Locate the cell with the specified text and output its (x, y) center coordinate. 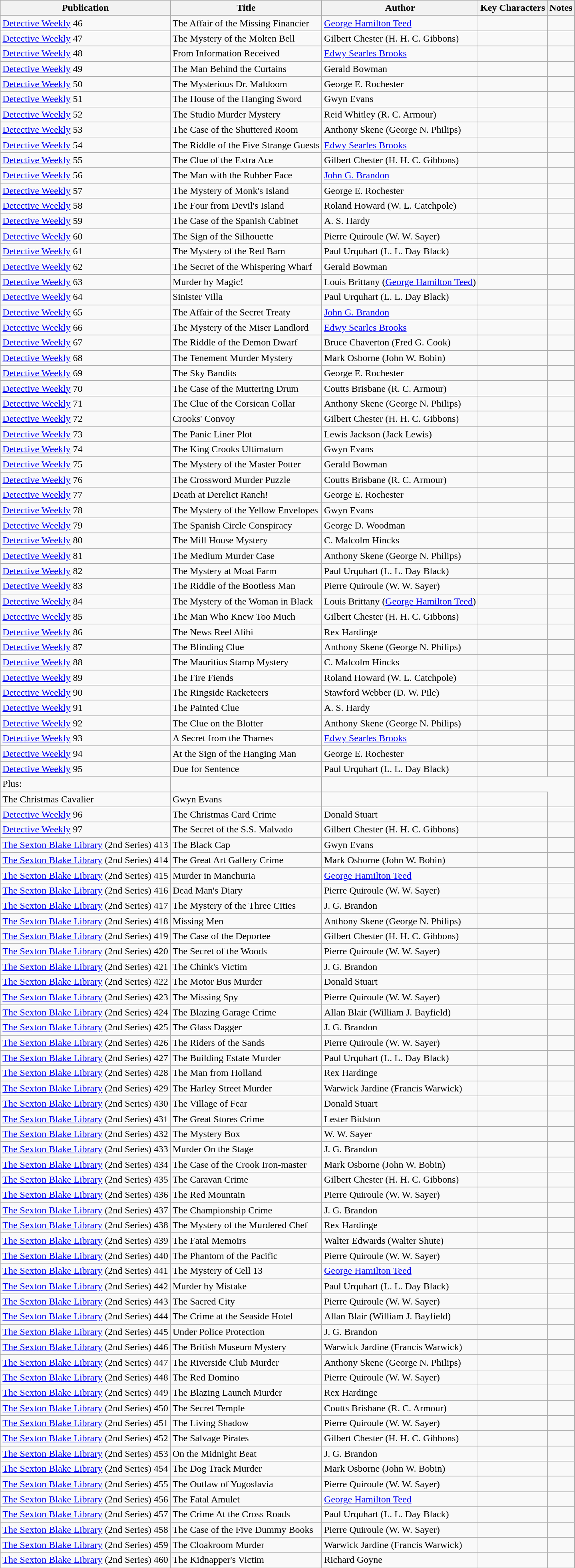
The Clue of the Extra Ace (246, 160)
The Sexton Blake Library (2nd Series) 428 (86, 1073)
The Sexton Blake Library (2nd Series) 427 (86, 1058)
The Blazing Garage Crime (246, 1012)
The Clue on the Blotter (246, 723)
The Riddle of the Demon Dwarf (246, 343)
Stawford Webber (D. W. Pile) (400, 693)
The Mill House Mystery (246, 541)
The Secret of the Woods (246, 952)
The Sexton Blake Library (2nd Series) 423 (86, 997)
The Sexton Blake Library (2nd Series) 434 (86, 1165)
The Sexton Blake Library (2nd Series) 431 (86, 1119)
The Painted Clue (246, 708)
Detective Weekly 94 (86, 754)
The Glass Dagger (246, 1027)
The Blinding Clue (246, 647)
The Crime at the Seaside Hotel (246, 1317)
A Secret from the Thames (246, 738)
Detective Weekly 96 (86, 814)
Plus: (86, 784)
Detective Weekly 63 (86, 282)
The Sexton Blake Library (2nd Series) 453 (86, 1454)
The Sexton Blake Library (2nd Series) 446 (86, 1347)
Detective Weekly 49 (86, 69)
The Motor Bus Murder (246, 982)
The Sexton Blake Library (2nd Series) 419 (86, 936)
The Sexton Blake Library (2nd Series) 429 (86, 1088)
The Missing Spy (246, 997)
Detective Weekly 81 (86, 556)
The Building Estate Murder (246, 1058)
The Four from Devil's Island (246, 206)
W. W. Sayer (400, 1134)
Detective Weekly 76 (86, 480)
The Sexton Blake Library (2nd Series) 449 (86, 1392)
Detective Weekly 46 (86, 23)
Detective Weekly 56 (86, 175)
The Sexton Blake Library (2nd Series) 436 (86, 1195)
The Kidnapper's Victim (246, 1560)
The Studio Murder Mystery (246, 114)
Detective Weekly 67 (86, 343)
Reid Whitley (R. C. Armour) (400, 114)
Lewis Jackson (Jack Lewis) (400, 434)
The Case of the Five Dummy Books (246, 1530)
Detective Weekly 52 (86, 114)
Detective Weekly 90 (86, 693)
The Mauritius Stamp Mystery (246, 662)
The Sexton Blake Library (2nd Series) 448 (86, 1377)
Detective Weekly 66 (86, 327)
The Sexton Blake Library (2nd Series) 420 (86, 952)
Detective Weekly 59 (86, 221)
Detective Weekly 48 (86, 54)
Detective Weekly 84 (86, 601)
Detective Weekly 72 (86, 419)
Detective Weekly 78 (86, 510)
Detective Weekly 88 (86, 662)
The Christmas Card Crime (246, 814)
Detective Weekly 54 (86, 145)
Detective Weekly 55 (86, 160)
The Sexton Blake Library (2nd Series) 454 (86, 1469)
The Christmas Cavalier (86, 799)
Publication (86, 8)
The Harley Street Murder (246, 1088)
The Championship Crime (246, 1210)
Title (246, 8)
The Sexton Blake Library (2nd Series) 415 (86, 875)
Murder by Magic! (246, 282)
The Red Domino (246, 1377)
Murder in Manchuria (246, 875)
From Information Received (246, 54)
The Crime At the Cross Roads (246, 1514)
Detective Weekly 74 (86, 449)
The Sign of the Silhouette (246, 236)
Bruce Chaverton (Fred G. Cook) (400, 343)
The Mystery of Monk's Island (246, 191)
The Sexton Blake Library (2nd Series) 441 (86, 1271)
Detective Weekly 89 (86, 678)
The Case of the Deportee (246, 936)
The Man with the Rubber Face (246, 175)
The Sexton Blake Library (2nd Series) 442 (86, 1286)
Detective Weekly 97 (86, 830)
The Sexton Blake Library (2nd Series) 421 (86, 967)
The Phantom of the Pacific (246, 1256)
The Sexton Blake Library (2nd Series) 440 (86, 1256)
Detective Weekly 77 (86, 495)
The Dog Track Murder (246, 1469)
Author (400, 8)
The Outlaw of Yugoslavia (246, 1484)
The Caravan Crime (246, 1180)
Key Characters (513, 8)
Lester Bidston (400, 1119)
Dead Man's Diary (246, 890)
The Mystery of the Red Barn (246, 251)
The Mystery of the Woman in Black (246, 601)
On the Midnight Beat (246, 1454)
The Sexton Blake Library (2nd Series) 443 (86, 1301)
The Case of the Shuttered Room (246, 130)
The Mystery at Moat Farm (246, 571)
The Sexton Blake Library (2nd Series) 456 (86, 1499)
The Sexton Blake Library (2nd Series) 455 (86, 1484)
Detective Weekly 82 (86, 571)
The Case of the Crook Iron-master (246, 1165)
The Medium Murder Case (246, 556)
At the Sign of the Hanging Man (246, 754)
The Secret of the Whispering Wharf (246, 267)
Detective Weekly 57 (86, 191)
The Sexton Blake Library (2nd Series) 451 (86, 1423)
Detective Weekly 68 (86, 358)
The Mysterious Dr. Maldoom (246, 84)
The Man from Holland (246, 1073)
The Mystery of the Yellow Envelopes (246, 510)
The Ringside Racketeers (246, 693)
The Clue of the Corsican Collar (246, 403)
The Riverside Club Murder (246, 1362)
Murder On the Stage (246, 1149)
The Great Stores Crime (246, 1119)
Detective Weekly 85 (86, 616)
Murder by Mistake (246, 1286)
The Sexton Blake Library (2nd Series) 447 (86, 1362)
The Chink's Victim (246, 967)
The Sexton Blake Library (2nd Series) 418 (86, 921)
Due for Sentence (246, 769)
Detective Weekly 61 (86, 251)
Detective Weekly 51 (86, 99)
The Sexton Blake Library (2nd Series) 450 (86, 1408)
The Affair of the Secret Treaty (246, 312)
Detective Weekly 75 (86, 465)
Detective Weekly 69 (86, 373)
Detective Weekly 65 (86, 312)
The Sexton Blake Library (2nd Series) 414 (86, 860)
The Sexton Blake Library (2nd Series) 439 (86, 1241)
The Sexton Blake Library (2nd Series) 425 (86, 1027)
The Sexton Blake Library (2nd Series) 458 (86, 1530)
The Village of Fear (246, 1103)
The Affair of the Missing Financier (246, 23)
The Sexton Blake Library (2nd Series) 417 (86, 906)
Detective Weekly 73 (86, 434)
Detective Weekly 83 (86, 586)
The Case of the Spanish Cabinet (246, 221)
Detective Weekly 47 (86, 38)
The Secret of the S.S. Malvado (246, 830)
The Mystery of the Murdered Chef (246, 1225)
The Salvage Pirates (246, 1438)
The Secret Temple (246, 1408)
The Sexton Blake Library (2nd Series) 416 (86, 890)
Detective Weekly 53 (86, 130)
The Sky Bandits (246, 373)
The Mystery of the Miser Landlord (246, 327)
The Sexton Blake Library (2nd Series) 459 (86, 1545)
The Sexton Blake Library (2nd Series) 413 (86, 845)
The Sexton Blake Library (2nd Series) 460 (86, 1560)
Detective Weekly 71 (86, 403)
The Sexton Blake Library (2nd Series) 435 (86, 1180)
Detective Weekly 95 (86, 769)
Detective Weekly 70 (86, 388)
The King Crooks Ultimatum (246, 449)
Death at Derelict Ranch! (246, 495)
The Fire Fiends (246, 678)
The Blazing Launch Murder (246, 1392)
The Mystery of the Master Potter (246, 465)
The Crossword Murder Puzzle (246, 480)
The Sexton Blake Library (2nd Series) 457 (86, 1514)
The Sexton Blake Library (2nd Series) 444 (86, 1317)
Detective Weekly 93 (86, 738)
The Spanish Circle Conspiracy (246, 525)
The Sexton Blake Library (2nd Series) 438 (86, 1225)
The Riders of the Sands (246, 1043)
The Riddle of the Five Strange Guests (246, 145)
The Mystery of Cell 13 (246, 1271)
The Tenement Murder Mystery (246, 358)
The Fatal Memoirs (246, 1241)
The Living Shadow (246, 1423)
Notes (561, 8)
The Sexton Blake Library (2nd Series) 452 (86, 1438)
Sinister Villa (246, 297)
Detective Weekly 60 (86, 236)
Walter Edwards (Walter Shute) (400, 1241)
The Sexton Blake Library (2nd Series) 432 (86, 1134)
The Black Cap (246, 845)
The Mystery of the Molten Bell (246, 38)
The Man Behind the Curtains (246, 69)
The Sexton Blake Library (2nd Series) 426 (86, 1043)
The Sexton Blake Library (2nd Series) 437 (86, 1210)
The News Reel Alibi (246, 632)
Detective Weekly 58 (86, 206)
The Cloakroom Murder (246, 1545)
Crooks' Convoy (246, 419)
Detective Weekly 50 (86, 84)
Richard Goyne (400, 1560)
The Mystery of the Three Cities (246, 906)
The House of the Hanging Sword (246, 99)
The Sexton Blake Library (2nd Series) 422 (86, 982)
Under Police Protection (246, 1332)
The Sexton Blake Library (2nd Series) 445 (86, 1332)
Detective Weekly 79 (86, 525)
The Sexton Blake Library (2nd Series) 424 (86, 1012)
The Red Mountain (246, 1195)
Detective Weekly 62 (86, 267)
The Great Art Gallery Crime (246, 860)
The Fatal Amulet (246, 1499)
Detective Weekly 91 (86, 708)
Detective Weekly 80 (86, 541)
The Sacred City (246, 1301)
George D. Woodman (400, 525)
The British Museum Mystery (246, 1347)
Detective Weekly 86 (86, 632)
Detective Weekly 92 (86, 723)
Detective Weekly 64 (86, 297)
Missing Men (246, 921)
The Riddle of the Bootless Man (246, 586)
The Man Who Knew Too Much (246, 616)
The Sexton Blake Library (2nd Series) 430 (86, 1103)
The Case of the Muttering Drum (246, 388)
Detective Weekly 87 (86, 647)
The Mystery Box (246, 1134)
The Panic Liner Plot (246, 434)
The Sexton Blake Library (2nd Series) 433 (86, 1149)
